From the cell containing the given text, extract its center point as (x, y) coordinate. 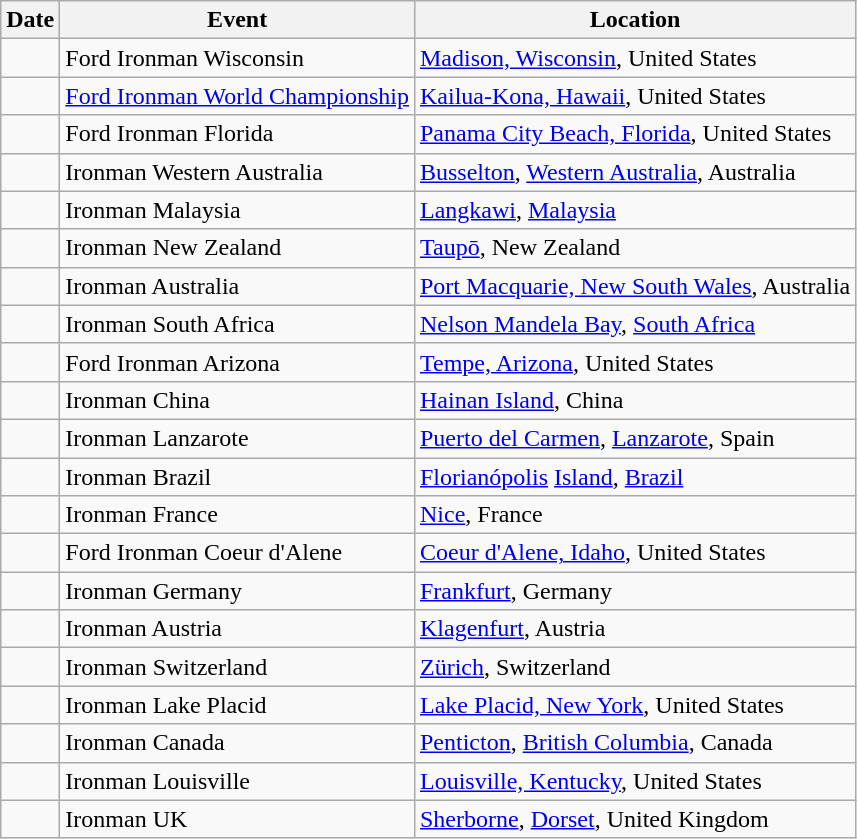
Busselton, Western Australia, Australia (634, 172)
Ironman Lanzarote (238, 438)
Kailua-Kona, Hawaii, United States (634, 96)
Ford Ironman Florida (238, 134)
Nice, France (634, 515)
Ironman Brazil (238, 477)
Coeur d'Alene, Idaho, United States (634, 553)
Tempe, Arizona, United States (634, 362)
Date (30, 20)
Penticton, British Columbia, Canada (634, 743)
Frankfurt, Germany (634, 591)
Ironman New Zealand (238, 248)
Taupō, New Zealand (634, 248)
Ironman Malaysia (238, 210)
Nelson Mandela Bay, South Africa (634, 324)
Ironman Austria (238, 629)
Klagenfurt, Austria (634, 629)
Ironman Western Australia (238, 172)
Panama City Beach, Florida, United States (634, 134)
Madison, Wisconsin, United States (634, 58)
Ironman UK (238, 819)
Florianópolis Island, Brazil (634, 477)
Ironman China (238, 400)
Sherborne, Dorset, United Kingdom (634, 819)
Lake Placid, New York, United States (634, 705)
Puerto del Carmen, Lanzarote, Spain (634, 438)
Ironman South Africa (238, 324)
Ironman Lake Placid (238, 705)
Ford Ironman Arizona (238, 362)
Zürich, Switzerland (634, 667)
Ford Ironman Coeur d'Alene (238, 553)
Port Macquarie, New South Wales, Australia (634, 286)
Louisville, Kentucky, United States (634, 781)
Ironman Germany (238, 591)
Ironman Louisville (238, 781)
Langkawi, Malaysia (634, 210)
Ironman Switzerland (238, 667)
Ironman Australia (238, 286)
Event (238, 20)
Ford Ironman Wisconsin (238, 58)
Ford Ironman World Championship (238, 96)
Location (634, 20)
Ironman Canada (238, 743)
Ironman France (238, 515)
Hainan Island, China (634, 400)
